Detect which cell encompasses the target text, then output its (x, y) center coordinate. 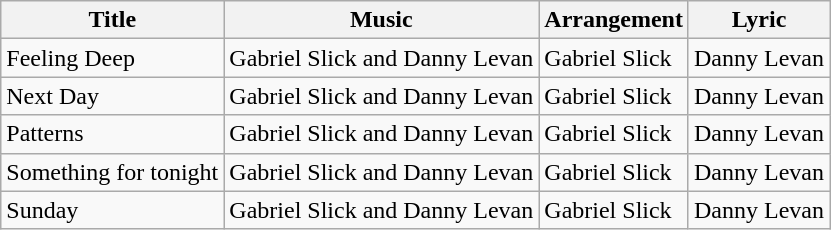
Something for tonight (112, 172)
Next Day (112, 96)
Sunday (112, 210)
Lyric (758, 20)
Title (112, 20)
Music (382, 20)
Arrangement (614, 20)
Patterns (112, 134)
Feeling Deep (112, 58)
